Pinpoint the cell where the given text exists, returning its [X, Y] midpoint coordinate. 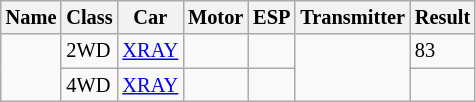
Car [151, 17]
Class [89, 17]
Transmitter [352, 17]
ESP [272, 17]
Motor [216, 17]
4WD [89, 85]
83 [442, 51]
Result [442, 17]
2WD [89, 51]
Name [32, 17]
